Locate the cell with the specified text and output its [X, Y] center coordinate. 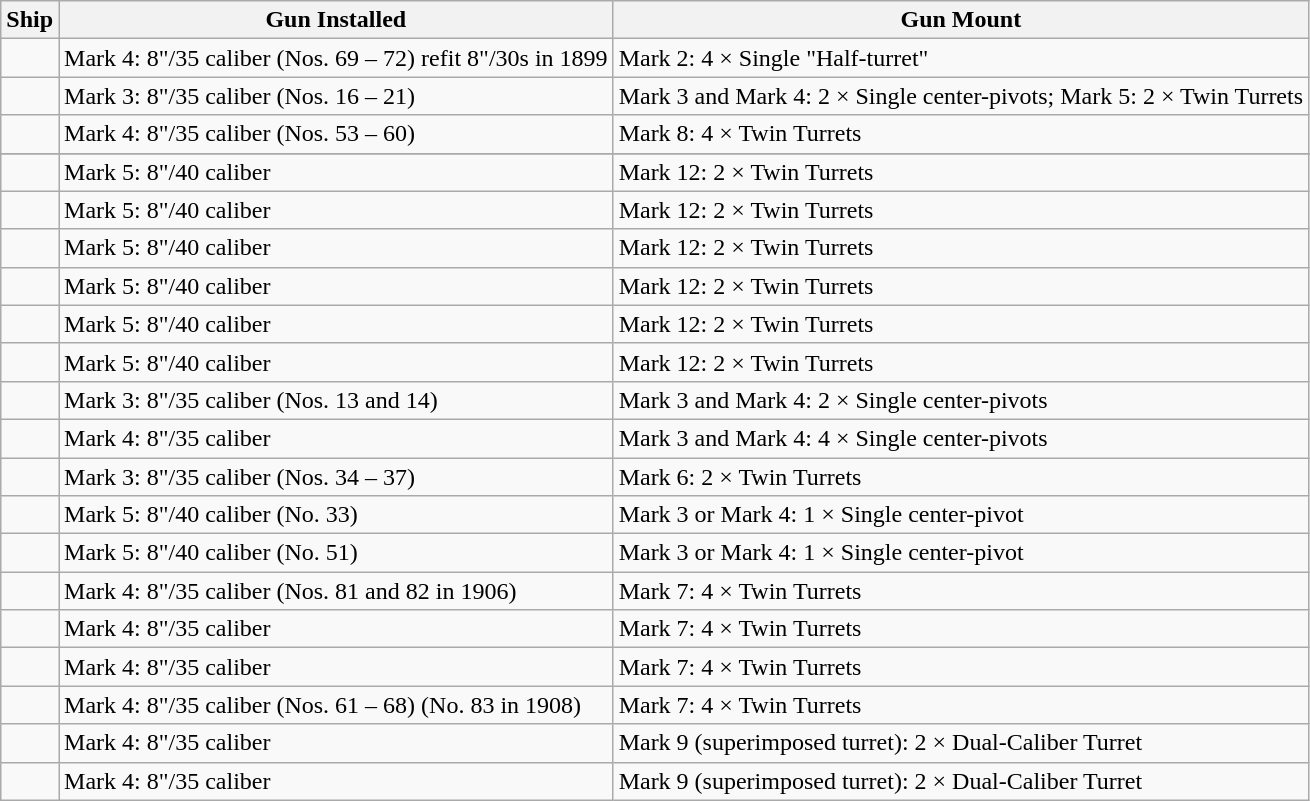
Mark 2: 4 × Single "Half-turret" [960, 58]
Mark 4: 8"/35 caliber (Nos. 81 and 82 in 1906) [336, 591]
Mark 4: 8"/35 caliber (Nos. 53 – 60) [336, 134]
Mark 4: 8"/35 caliber (Nos. 61 – 68) (No. 83 in 1908) [336, 705]
Mark 5: 8"/40 caliber (No. 51) [336, 553]
Mark 8: 4 × Twin Turrets [960, 134]
Mark 4: 8"/35 caliber (Nos. 69 – 72) refit 8"/30s in 1899 [336, 58]
Mark 3: 8"/35 caliber (Nos. 13 and 14) [336, 400]
Gun Mount [960, 20]
Mark 3: 8"/35 caliber (Nos. 34 – 37) [336, 477]
Mark 5: 8"/40 caliber (No. 33) [336, 515]
Mark 3 and Mark 4: 4 × Single center-pivots [960, 438]
Ship [30, 20]
Mark 3 and Mark 4: 2 × Single center-pivots [960, 400]
Mark 3: 8"/35 caliber (Nos. 16 – 21) [336, 96]
Gun Installed [336, 20]
Mark 6: 2 × Twin Turrets [960, 477]
Mark 3 and Mark 4: 2 × Single center-pivots; Mark 5: 2 × Twin Turrets [960, 96]
